Output the [X, Y] coordinate of the center of the cell containing the given text.  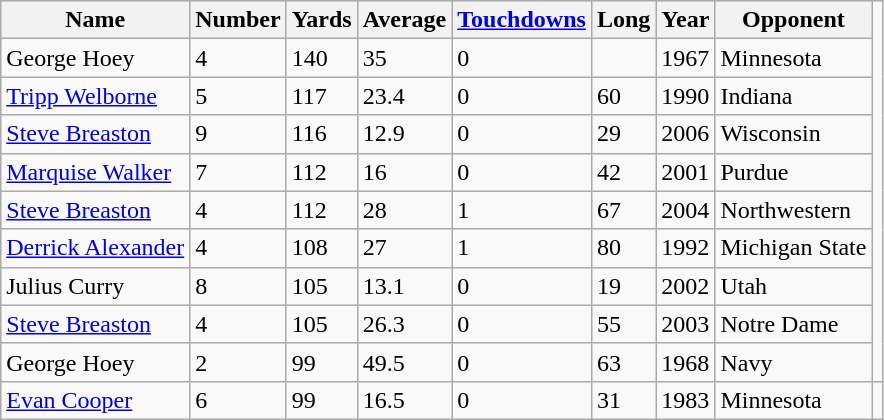
16 [404, 172]
2006 [686, 134]
Purdue [794, 172]
67 [623, 210]
28 [404, 210]
6 [238, 400]
Wisconsin [794, 134]
2004 [686, 210]
1967 [686, 58]
31 [623, 400]
7 [238, 172]
2001 [686, 172]
2003 [686, 324]
12.9 [404, 134]
117 [322, 96]
1992 [686, 248]
116 [322, 134]
Michigan State [794, 248]
26.3 [404, 324]
19 [623, 286]
2 [238, 362]
9 [238, 134]
Yards [322, 20]
Long [623, 20]
Navy [794, 362]
80 [623, 248]
49.5 [404, 362]
13.1 [404, 286]
16.5 [404, 400]
63 [623, 362]
2002 [686, 286]
Name [96, 20]
55 [623, 324]
Julius Curry [96, 286]
1968 [686, 362]
Evan Cooper [96, 400]
35 [404, 58]
Tripp Welborne [96, 96]
5 [238, 96]
42 [623, 172]
140 [322, 58]
27 [404, 248]
Derrick Alexander [96, 248]
Number [238, 20]
Indiana [794, 96]
1983 [686, 400]
Touchdowns [522, 20]
8 [238, 286]
29 [623, 134]
Notre Dame [794, 324]
1990 [686, 96]
Northwestern [794, 210]
60 [623, 96]
108 [322, 248]
Utah [794, 286]
Year [686, 20]
Marquise Walker [96, 172]
Average [404, 20]
23.4 [404, 96]
Opponent [794, 20]
